Return [x, y] of the center of cell containing provided text 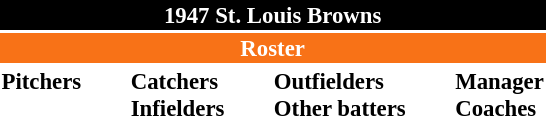
Roster [272, 48]
1947 St. Louis Browns [272, 15]
